Return the [x, y] coordinate for the center point of the cell that contains the specified text.  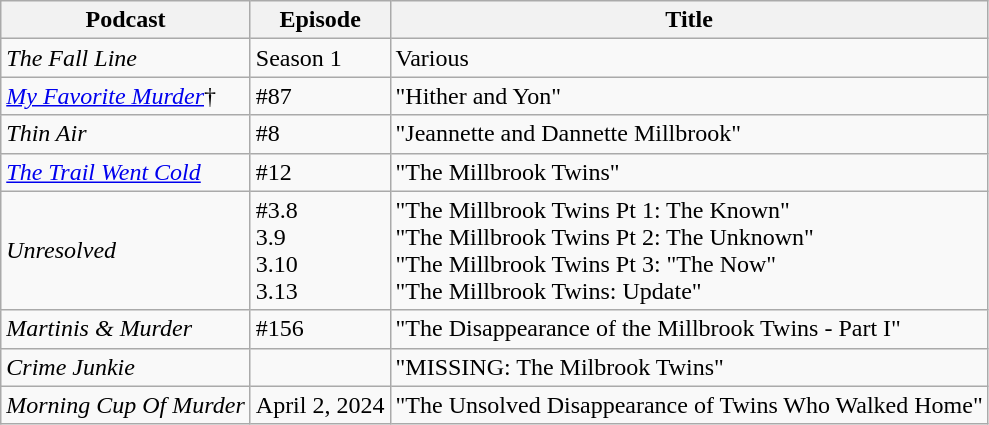
"The Disappearance of the Millbrook Twins - Part I" [689, 329]
"Hither and Yon" [689, 96]
Episode [320, 20]
April 2, 2024 [320, 405]
#156 [320, 329]
Various [689, 58]
#3.83.93.103.13 [320, 250]
#12 [320, 172]
Morning Cup Of Murder [126, 405]
"The Millbrook Twins" [689, 172]
Martinis & Murder [126, 329]
Unresolved [126, 250]
#87 [320, 96]
#8 [320, 134]
"Jeannette and Dannette Millbrook" [689, 134]
The Trail Went Cold [126, 172]
"The Millbrook Twins Pt 1: The Known""The Millbrook Twins Pt 2: The Unknown""The Millbrook Twins Pt 3: "The Now""The Millbrook Twins: Update" [689, 250]
"The Unsolved Disappearance of Twins Who Walked Home" [689, 405]
The Fall Line [126, 58]
Title [689, 20]
Thin Air [126, 134]
My Favorite Murder† [126, 96]
"MISSING: The Milbrook Twins" [689, 367]
Crime Junkie [126, 367]
Season 1 [320, 58]
Podcast [126, 20]
